Search for the cell housing the specified text and yield its [X, Y] center coordinate. 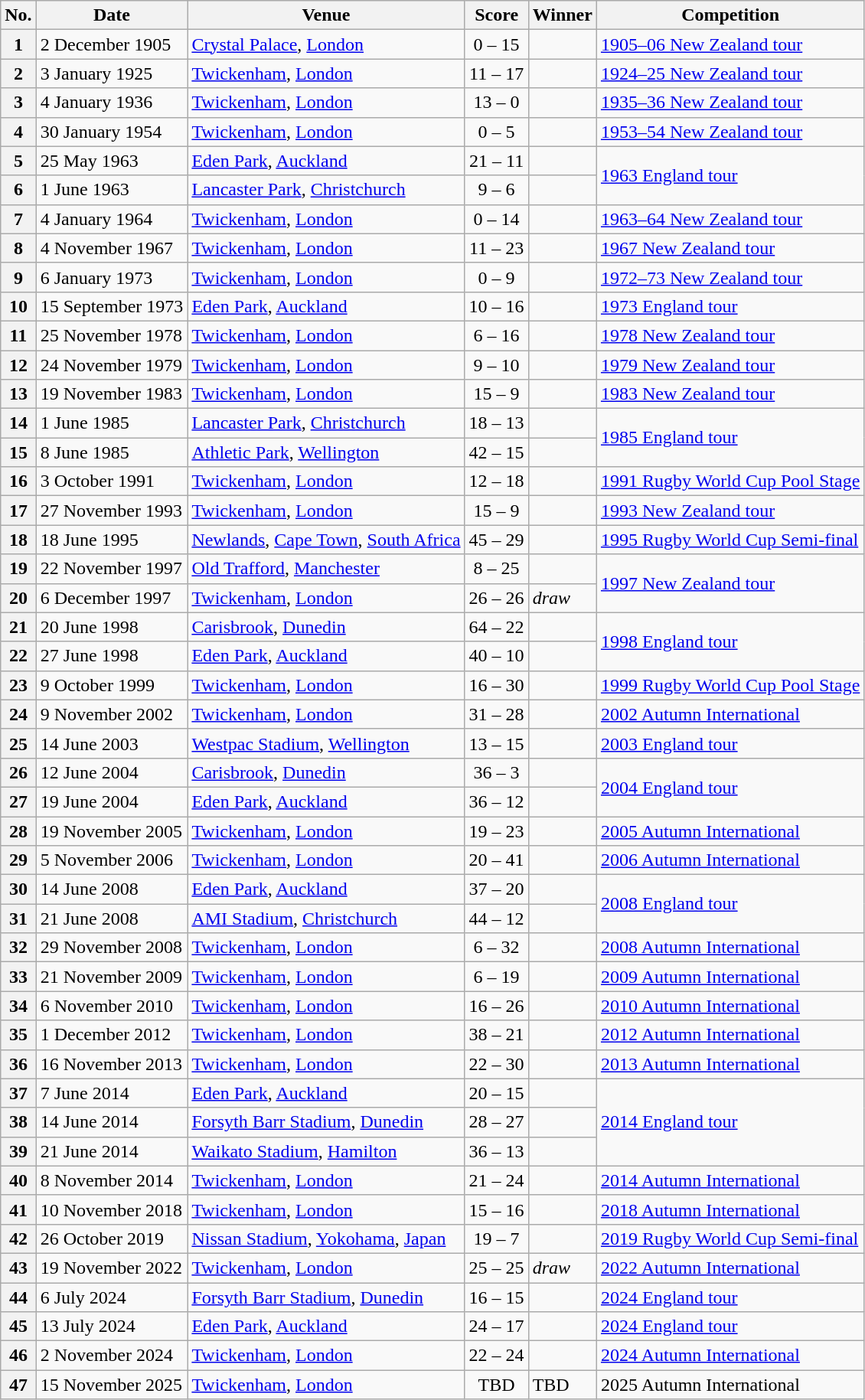
4 January 1964 [112, 219]
15 September 1973 [112, 306]
1905–06 New Zealand tour [730, 44]
19 November 2005 [112, 831]
15 November 2025 [112, 1385]
1993 New Zealand tour [730, 511]
44 – 12 [496, 919]
0 – 15 [496, 44]
21 June 2008 [112, 919]
21 June 2014 [112, 1151]
19 November 2022 [112, 1268]
38 [18, 1122]
12 June 2004 [112, 772]
8 November 2014 [112, 1180]
9 – 6 [496, 190]
16 – 26 [496, 1006]
16 – 15 [496, 1297]
41 [18, 1209]
6 – 32 [496, 948]
10 – 16 [496, 306]
No. [18, 15]
1979 New Zealand tour [730, 365]
45 [18, 1327]
Old Trafford, Manchester [326, 569]
14 [18, 423]
1 [18, 44]
2004 England tour [730, 787]
AMI Stadium, Christchurch [326, 919]
31 [18, 919]
13 – 15 [496, 743]
Waikato Stadium, Hamilton [326, 1151]
39 [18, 1151]
37 [18, 1093]
22 November 1997 [112, 569]
18 June 1995 [112, 540]
47 [18, 1385]
1953–54 New Zealand tour [730, 132]
Nissan Stadium, Yokohama, Japan [326, 1238]
1963 England tour [730, 175]
Date [112, 15]
2019 Rugby World Cup Semi-final [730, 1238]
6 December 1997 [112, 598]
6 – 16 [496, 335]
13 [18, 394]
20 – 15 [496, 1093]
14 June 2003 [112, 743]
1972–73 New Zealand tour [730, 277]
3 [18, 103]
13 – 0 [496, 103]
8 [18, 248]
20 June 1998 [112, 627]
40 [18, 1180]
11 [18, 335]
2012 Autumn International [730, 1035]
19 – 23 [496, 831]
12 – 18 [496, 481]
21 [18, 627]
15 – 16 [496, 1209]
38 – 21 [496, 1035]
25 November 1978 [112, 335]
2006 Autumn International [730, 860]
43 [18, 1268]
16 [18, 481]
11 – 23 [496, 248]
24 [18, 714]
5 November 2006 [112, 860]
3 January 1925 [112, 73]
34 [18, 1006]
12 [18, 365]
1924–25 New Zealand tour [730, 73]
18 [18, 540]
26 October 2019 [112, 1238]
27 June 1998 [112, 656]
6 January 1973 [112, 277]
1995 Rugby World Cup Semi-final [730, 540]
1935–36 New Zealand tour [730, 103]
16 November 2013 [112, 1064]
28 [18, 831]
2 [18, 73]
29 [18, 860]
14 June 2014 [112, 1122]
31 – 28 [496, 714]
25 – 25 [496, 1268]
Score [496, 15]
2024 Autumn International [730, 1356]
15 [18, 452]
64 – 22 [496, 627]
25 [18, 743]
27 November 1993 [112, 511]
35 [18, 1035]
42 – 15 [496, 452]
1 June 1985 [112, 423]
Venue [326, 15]
42 [18, 1238]
10 November 2018 [112, 1209]
8 June 1985 [112, 452]
26 [18, 772]
0 – 5 [496, 132]
2002 Autumn International [730, 714]
14 June 2008 [112, 889]
1973 England tour [730, 306]
24 – 17 [496, 1327]
44 [18, 1297]
30 [18, 889]
20 – 41 [496, 860]
7 June 2014 [112, 1093]
5 [18, 161]
9 – 10 [496, 365]
23 [18, 685]
2005 Autumn International [730, 831]
16 – 30 [496, 685]
6 – 19 [496, 977]
22 – 24 [496, 1356]
27 [18, 801]
36 – 13 [496, 1151]
1997 New Zealand tour [730, 583]
1967 New Zealand tour [730, 248]
9 November 2002 [112, 714]
1 June 1963 [112, 190]
1978 New Zealand tour [730, 335]
22 – 30 [496, 1064]
21 – 11 [496, 161]
2013 Autumn International [730, 1064]
1983 New Zealand tour [730, 394]
28 – 27 [496, 1122]
2008 Autumn International [730, 948]
2008 England tour [730, 904]
7 [18, 219]
Westpac Stadium, Wellington [326, 743]
45 – 29 [496, 540]
2 November 2024 [112, 1356]
2009 Autumn International [730, 977]
1963–64 New Zealand tour [730, 219]
1985 England tour [730, 438]
6 November 2010 [112, 1006]
30 January 1954 [112, 132]
2003 England tour [730, 743]
33 [18, 977]
18 – 13 [496, 423]
2010 Autumn International [730, 1006]
20 [18, 598]
36 – 12 [496, 801]
9 [18, 277]
40 – 10 [496, 656]
1 December 2012 [112, 1035]
Athletic Park, Wellington [326, 452]
Competition [730, 15]
2022 Autumn International [730, 1268]
2014 Autumn International [730, 1180]
10 [18, 306]
29 November 2008 [112, 948]
2018 Autumn International [730, 1209]
1998 England tour [730, 641]
13 July 2024 [112, 1327]
9 October 1999 [112, 685]
21 – 24 [496, 1180]
24 November 1979 [112, 365]
Crystal Palace, London [326, 44]
36 [18, 1064]
22 [18, 656]
19 [18, 569]
6 July 2024 [112, 1297]
4 [18, 132]
0 – 14 [496, 219]
36 – 3 [496, 772]
37 – 20 [496, 889]
46 [18, 1356]
4 January 1936 [112, 103]
21 November 2009 [112, 977]
1999 Rugby World Cup Pool Stage [730, 685]
32 [18, 948]
2025 Autumn International [730, 1385]
25 May 1963 [112, 161]
3 October 1991 [112, 481]
Winner [562, 15]
0 – 9 [496, 277]
26 – 26 [496, 598]
19 – 7 [496, 1238]
8 – 25 [496, 569]
1991 Rugby World Cup Pool Stage [730, 481]
6 [18, 190]
11 – 17 [496, 73]
2014 England tour [730, 1122]
19 November 1983 [112, 394]
Newlands, Cape Town, South Africa [326, 540]
17 [18, 511]
19 June 2004 [112, 801]
2 December 1905 [112, 44]
4 November 1967 [112, 248]
